From the cell containing the given text, extract its center point as (x, y) coordinate. 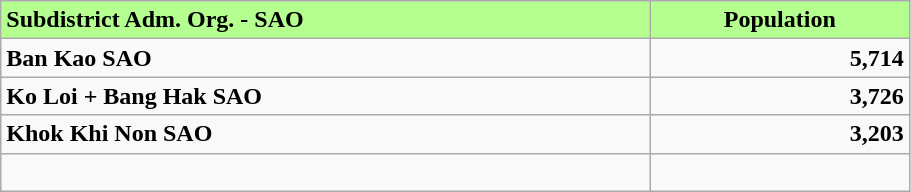
3,203 (780, 134)
5,714 (780, 58)
3,726 (780, 96)
Ko Loi + Bang Hak SAO (326, 96)
Ban Kao SAO (326, 58)
Khok Khi Non SAO (326, 134)
Subdistrict Adm. Org. - SAO (326, 20)
Population (780, 20)
